Locate the cell with the specified text and output its [x, y] center coordinate. 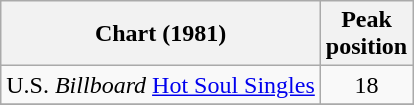
18 [366, 85]
Chart (1981) [161, 34]
Peakposition [366, 34]
U.S. Billboard Hot Soul Singles [161, 85]
